For the text-containing cell, return its midpoint in [X, Y] coordinate format. 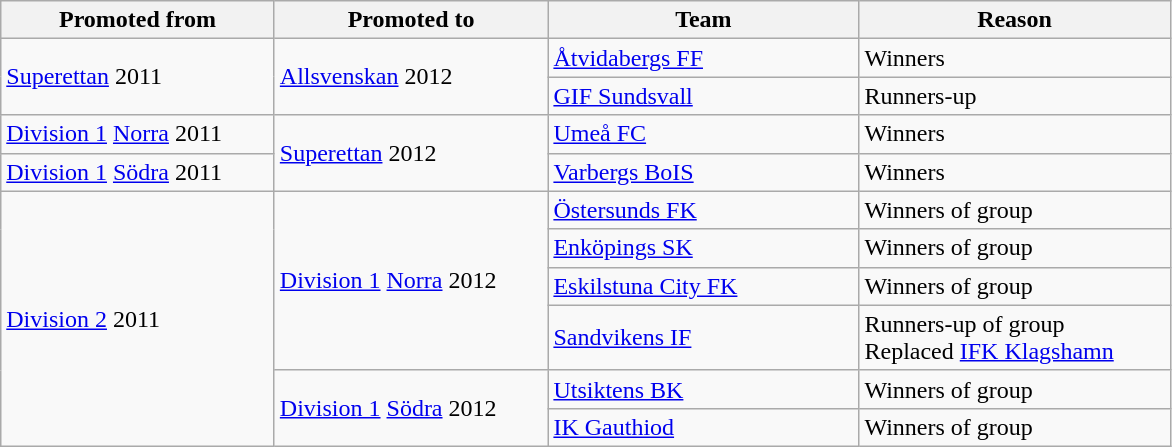
Enköpings SK [704, 248]
Division 1 Södra 2011 [138, 172]
Runners-up [1014, 96]
Allsvenskan 2012 [411, 77]
GIF Sundsvall [704, 96]
Östersunds FK [704, 210]
Division 2 2011 [138, 318]
Superettan 2011 [138, 77]
Division 1 Norra 2011 [138, 134]
Sandvikens IF [704, 338]
IK Gauthiod [704, 427]
Superettan 2012 [411, 153]
Varbergs BoIS [704, 172]
Umeå FC [704, 134]
Team [704, 20]
Eskilstuna City FK [704, 286]
Runners-up of groupReplaced IFK Klagshamn [1014, 338]
Division 1 Södra 2012 [411, 408]
Utsiktens BK [704, 389]
Promoted to [411, 20]
Division 1 Norra 2012 [411, 280]
Reason [1014, 20]
Promoted from [138, 20]
Åtvidabergs FF [704, 58]
